Capture the cell that displays the provided text and extract its [X, Y] central coordinate. 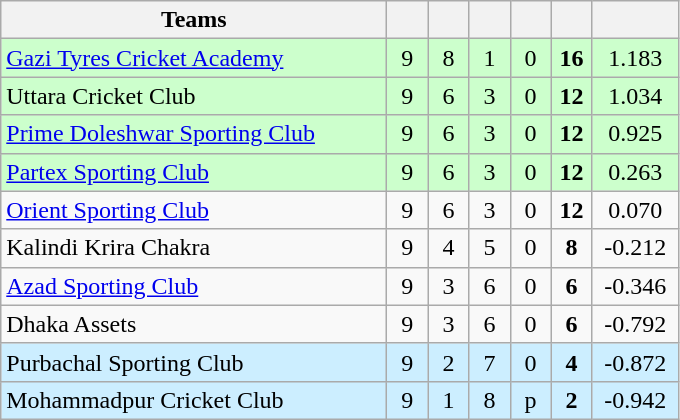
Azad Sporting Club [194, 286]
5 [490, 248]
Orient Sporting Club [194, 210]
7 [490, 362]
-0.346 [635, 286]
Mohammadpur Cricket Club [194, 400]
0.070 [635, 210]
0.925 [635, 134]
Kalindi Krira Chakra [194, 248]
-0.872 [635, 362]
Partex Sporting Club [194, 172]
Purbachal Sporting Club [194, 362]
1.183 [635, 58]
Uttara Cricket Club [194, 96]
Dhaka Assets [194, 324]
-0.792 [635, 324]
-0.212 [635, 248]
Prime Doleshwar Sporting Club [194, 134]
1.034 [635, 96]
p [530, 400]
Gazi Tyres Cricket Academy [194, 58]
0.263 [635, 172]
Teams [194, 20]
16 [572, 58]
-0.942 [635, 400]
